Pinpoint the cell where the given text exists, returning its (x, y) midpoint coordinate. 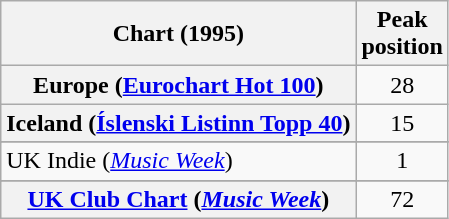
Chart (1995) (178, 34)
Iceland (Íslenski Listinn Topp 40) (178, 123)
28 (402, 85)
1 (402, 161)
72 (402, 199)
15 (402, 123)
UK Indie (Music Week) (178, 161)
Peakposition (402, 34)
Europe (Eurochart Hot 100) (178, 85)
UK Club Chart (Music Week) (178, 199)
